Determine the [X, Y] coordinate at the center of the cell enclosing the given text.  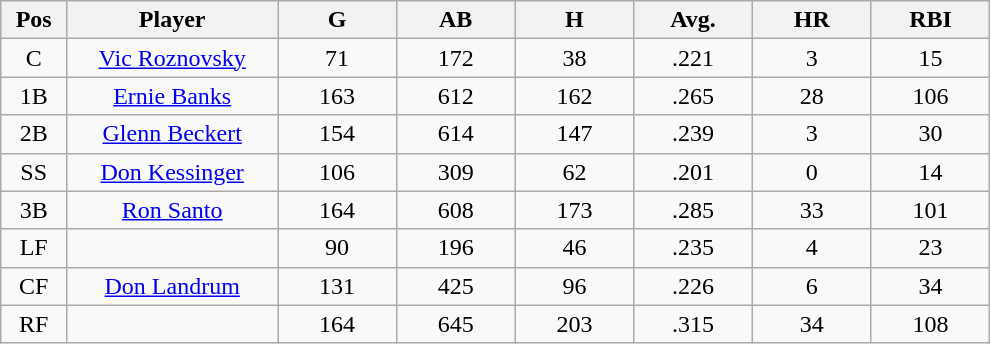
203 [574, 324]
Pos [34, 20]
Avg. [694, 20]
2B [34, 134]
172 [456, 58]
Don Landrum [172, 286]
33 [812, 210]
30 [930, 134]
71 [338, 58]
0 [812, 172]
154 [338, 134]
173 [574, 210]
162 [574, 96]
.201 [694, 172]
Ron Santo [172, 210]
645 [456, 324]
108 [930, 324]
CF [34, 286]
LF [34, 248]
1B [34, 96]
614 [456, 134]
.235 [694, 248]
Ernie Banks [172, 96]
.239 [694, 134]
Vic Roznovsky [172, 58]
H [574, 20]
14 [930, 172]
Player [172, 20]
.226 [694, 286]
101 [930, 210]
.265 [694, 96]
4 [812, 248]
196 [456, 248]
6 [812, 286]
.221 [694, 58]
G [338, 20]
3B [34, 210]
RBI [930, 20]
612 [456, 96]
46 [574, 248]
28 [812, 96]
163 [338, 96]
38 [574, 58]
RF [34, 324]
C [34, 58]
425 [456, 286]
15 [930, 58]
AB [456, 20]
SS [34, 172]
23 [930, 248]
608 [456, 210]
131 [338, 286]
62 [574, 172]
Don Kessinger [172, 172]
HR [812, 20]
.285 [694, 210]
309 [456, 172]
.315 [694, 324]
96 [574, 286]
147 [574, 134]
90 [338, 248]
Glenn Beckert [172, 134]
